Pinpoint the cell where the given text exists, returning its (X, Y) midpoint coordinate. 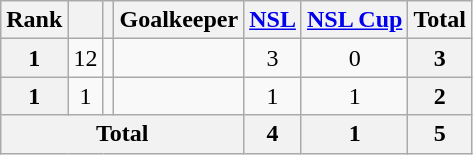
Rank (34, 20)
NSL (273, 20)
5 (440, 134)
4 (273, 134)
2 (440, 96)
NSL Cup (354, 20)
0 (354, 58)
Goalkeeper (179, 20)
12 (86, 58)
